Pinpoint the cell where the given text exists, returning its (X, Y) midpoint coordinate. 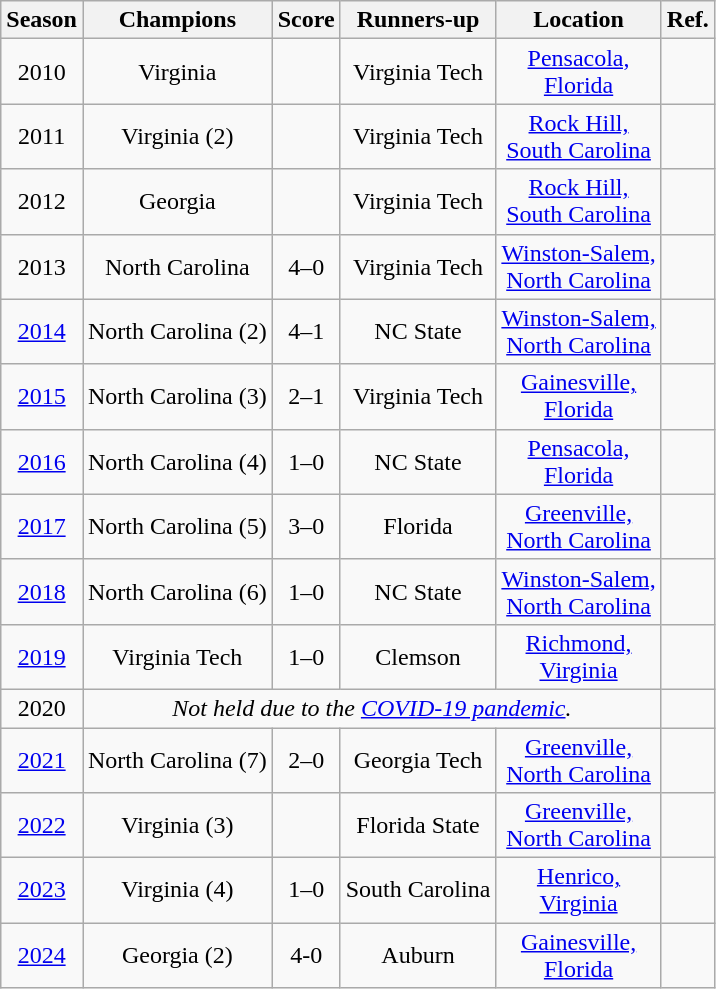
Georgia Tech (418, 760)
2020 (42, 708)
2024 (42, 956)
Georgia (2) (177, 956)
2021 (42, 760)
2017 (42, 526)
Location (578, 20)
Season (42, 20)
2015 (42, 396)
Virginia (4) (177, 890)
North Carolina (4) (177, 462)
Richmond,Virginia (578, 656)
Florida (418, 526)
2018 (42, 592)
Auburn (418, 956)
2010 (42, 72)
Henrico,Virginia (578, 890)
2023 (42, 890)
4–1 (306, 332)
Ref. (688, 20)
4-0 (306, 956)
North Carolina (3) (177, 396)
North Carolina (177, 266)
2016 (42, 462)
4–0 (306, 266)
North Carolina (6) (177, 592)
Champions (177, 20)
Virginia (2) (177, 136)
North Carolina (7) (177, 760)
Georgia (177, 202)
3–0 (306, 526)
Virginia (3) (177, 826)
Not held due to the COVID-19 pandemic. (372, 708)
2–0 (306, 760)
Florida State (418, 826)
Score (306, 20)
North Carolina (2) (177, 332)
2011 (42, 136)
2019 (42, 656)
2022 (42, 826)
North Carolina (5) (177, 526)
2013 (42, 266)
2012 (42, 202)
Runners-up (418, 20)
Clemson (418, 656)
South Carolina (418, 890)
Virginia (177, 72)
2–1 (306, 396)
2014 (42, 332)
